Provide the [x, y] coordinate of the cell's center where the given text is located.  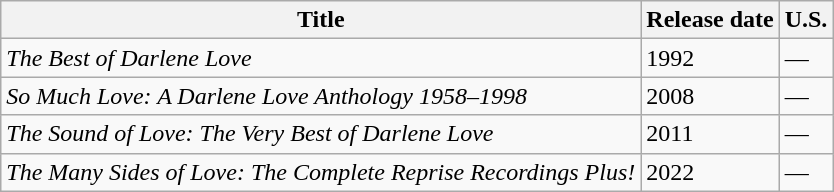
The Best of Darlene Love [321, 58]
So Much Love: A Darlene Love Anthology 1958–1998 [321, 96]
Title [321, 20]
1992 [710, 58]
Release date [710, 20]
2022 [710, 172]
U.S. [806, 20]
The Many Sides of Love: The Complete Reprise Recordings Plus! [321, 172]
2008 [710, 96]
The Sound of Love: The Very Best of Darlene Love [321, 134]
2011 [710, 134]
